Find where the given text appears and provide that cell's center as [X, Y] coordinate. 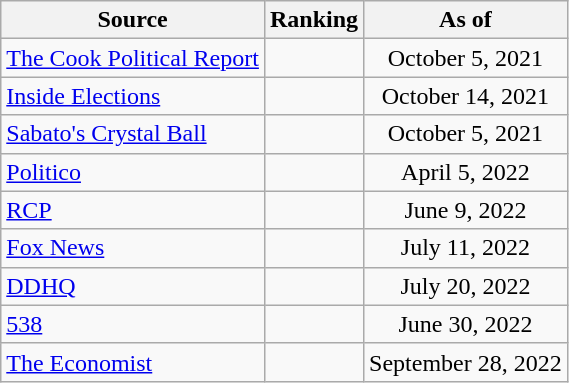
Ranking [314, 20]
July 20, 2022 [466, 286]
September 28, 2022 [466, 362]
June 30, 2022 [466, 324]
As of [466, 20]
The Economist [133, 362]
Sabato's Crystal Ball [133, 134]
July 11, 2022 [466, 248]
April 5, 2022 [466, 172]
RCP [133, 210]
Politico [133, 172]
Source [133, 20]
October 14, 2021 [466, 96]
June 9, 2022 [466, 210]
Fox News [133, 248]
Inside Elections [133, 96]
538 [133, 324]
The Cook Political Report [133, 58]
DDHQ [133, 286]
